Return the [X, Y] coordinate for the center point of the cell that contains the specified text.  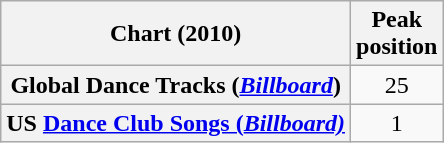
US Dance Club Songs (Billboard) [176, 123]
1 [397, 123]
25 [397, 85]
Peakposition [397, 34]
Global Dance Tracks (Billboard) [176, 85]
Chart (2010) [176, 34]
